Pinpoint the cell where the given text exists, returning its (X, Y) midpoint coordinate. 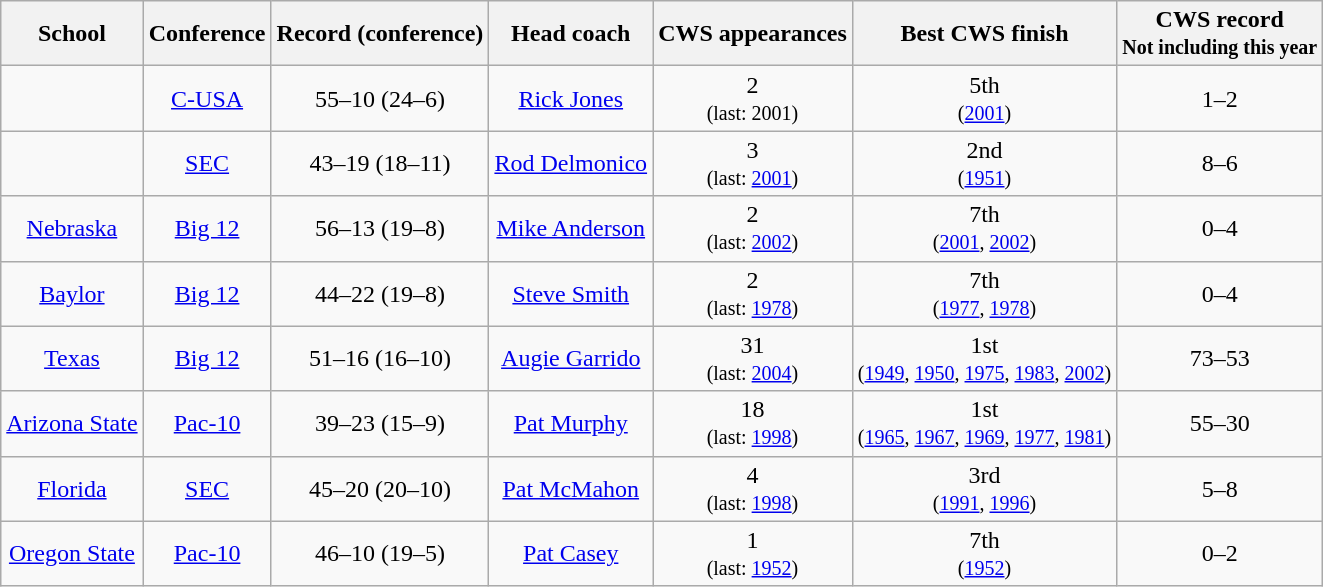
Head coach (571, 34)
Pat Murphy (571, 424)
1(last: 1952) (753, 554)
Nebraska (72, 228)
51–16 (16–10) (380, 358)
39–23 (15–9) (380, 424)
Pat McMahon (571, 488)
73–53 (1220, 358)
1st(1949, 1950, 1975, 1983, 2002) (984, 358)
7th(1977, 1978) (984, 294)
CWS recordNot including this year (1220, 34)
3rd(1991, 1996) (984, 488)
Baylor (72, 294)
Texas (72, 358)
Augie Garrido (571, 358)
55–30 (1220, 424)
8–6 (1220, 164)
2nd(1951) (984, 164)
7th(2001, 2002) (984, 228)
56–13 (19–8) (380, 228)
Oregon State (72, 554)
18(last: 1998) (753, 424)
46–10 (19–5) (380, 554)
31(last: 2004) (753, 358)
2(last: 1978) (753, 294)
0–2 (1220, 554)
Rick Jones (571, 98)
Best CWS finish (984, 34)
2(last: 2002) (753, 228)
43–19 (18–11) (380, 164)
C-USA (207, 98)
3(last: 2001) (753, 164)
45–20 (20–10) (380, 488)
4(last: 1998) (753, 488)
Mike Anderson (571, 228)
Record (conference) (380, 34)
1st(1965, 1967, 1969, 1977, 1981) (984, 424)
Rod Delmonico (571, 164)
Steve Smith (571, 294)
Pat Casey (571, 554)
7th(1952) (984, 554)
Conference (207, 34)
1–2 (1220, 98)
CWS appearances (753, 34)
Arizona State (72, 424)
5th(2001) (984, 98)
44–22 (19–8) (380, 294)
5–8 (1220, 488)
School (72, 34)
55–10 (24–6) (380, 98)
2(last: 2001) (753, 98)
Florida (72, 488)
